Pinpoint the cell where the given text exists, returning its [X, Y] midpoint coordinate. 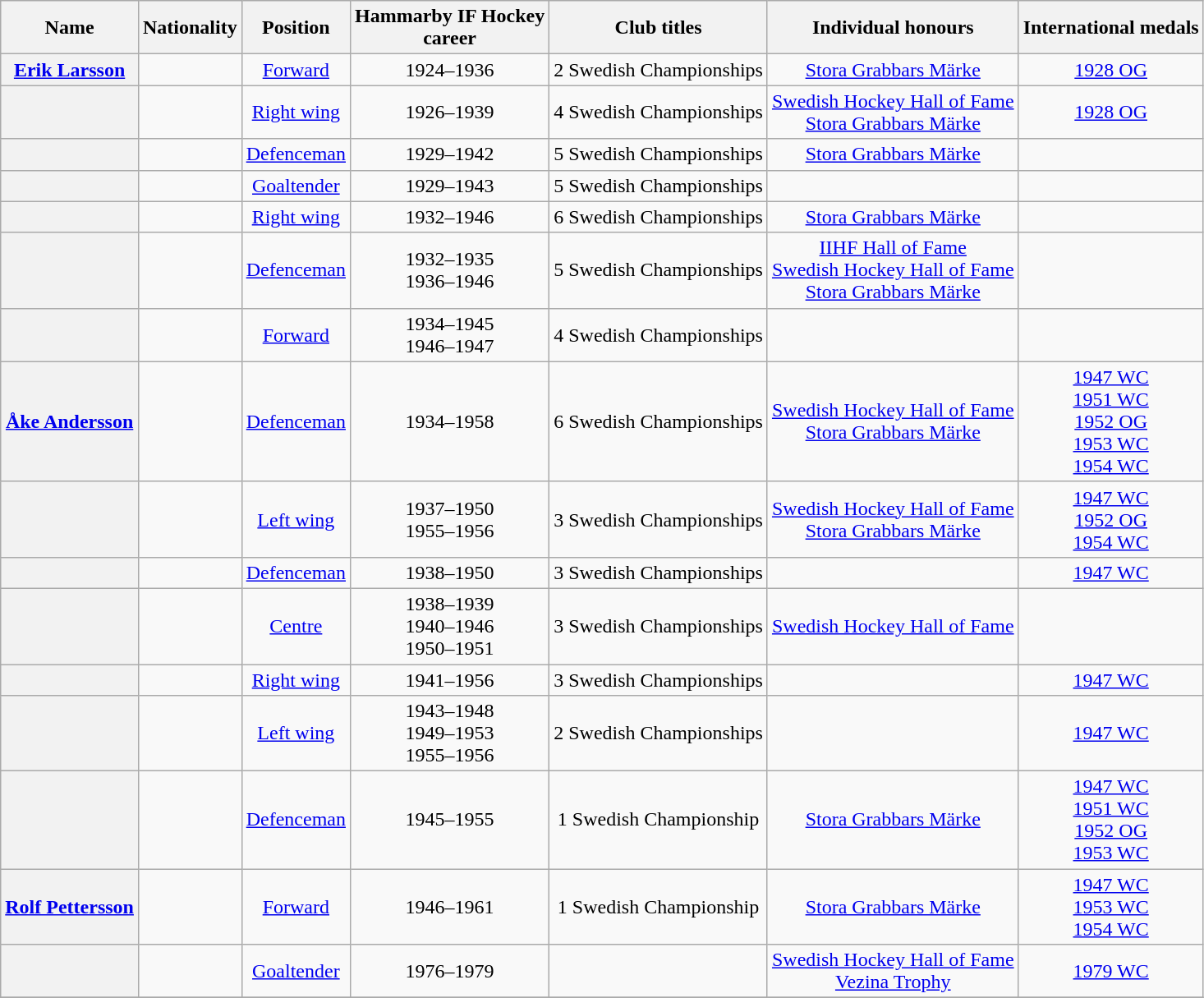
Name [70, 28]
Swedish Hockey Hall of Fame Vezina Trophy [893, 971]
1937–19501955–1956 [450, 519]
1932–19351936–1946 [450, 270]
1938–19391940–19461950–1951 [450, 626]
Erik Larsson [70, 70]
1947 WC 1953 WC 1954 WC [1110, 907]
1976–1979 [450, 971]
1929–1942 [450, 154]
1943–19481949–19531955–1956 [450, 734]
International medals [1110, 28]
1924–1936 [450, 70]
IIHF Hall of FameSwedish Hockey Hall of FameStora Grabbars Märke [893, 270]
Hammarby IF Hockeycareer [450, 28]
1947 WC 1951 WC 1952 OG 1953 WC [1110, 820]
1947 WC 1952 OG 1954 WC [1110, 519]
1938–1950 [450, 573]
1932–1946 [450, 217]
Swedish Hockey Hall of Fame [893, 626]
Centre [296, 626]
Nationality [190, 28]
1979 WC [1110, 971]
1934–19451946–1947 [450, 335]
1946–1961 [450, 907]
1934–1958 [450, 421]
1945–1955 [450, 820]
1929–1943 [450, 186]
Position [296, 28]
Club titles [659, 28]
1941–1956 [450, 679]
Rolf Pettersson [70, 907]
1947 WC 1951 WC 1952 OG 1953 WC 1954 WC [1110, 421]
Åke Andersson [70, 421]
Individual honours [893, 28]
1926–1939 [450, 112]
